For the text-containing cell, return its midpoint in [X, Y] coordinate format. 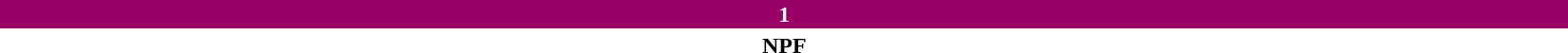
1 [784, 14]
